For the text-containing cell, return its midpoint in [x, y] coordinate format. 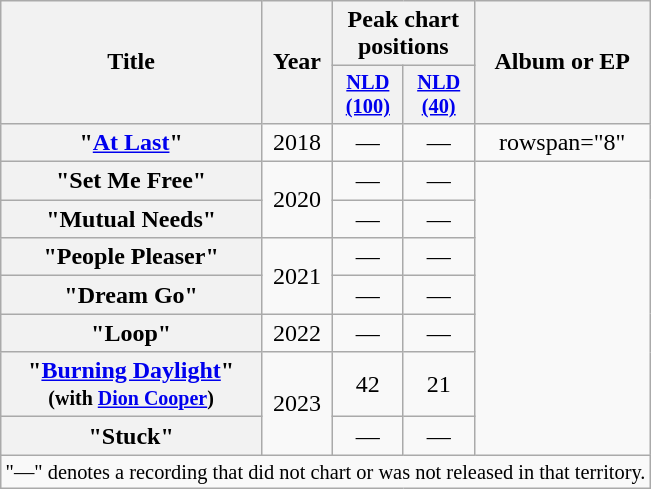
"Burning Daylight"(with Dion Cooper) [132, 384]
"Set Me Free" [132, 181]
"Stuck" [132, 436]
NLD(40) [438, 95]
Title [132, 62]
2022 [296, 333]
2023 [296, 404]
Peak chart positions [403, 34]
2021 [296, 276]
"At Last" [132, 142]
"Loop" [132, 333]
Album or EP [562, 62]
"People Pleaser" [132, 257]
NLD(100) [368, 95]
"Dream Go" [132, 295]
2018 [296, 142]
"—" denotes a recording that did not chart or was not released in that territory. [326, 472]
rowspan="8" [562, 142]
Year [296, 62]
21 [438, 384]
42 [368, 384]
2020 [296, 200]
"Mutual Needs" [132, 219]
